Return the [X, Y] coordinate for the center point of the cell that contains the specified text.  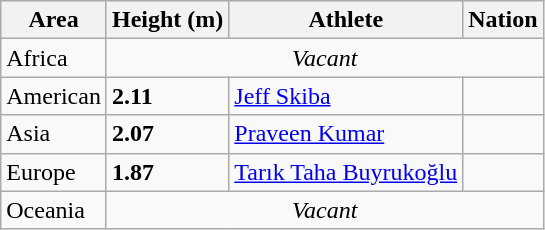
Jeff Skiba [346, 96]
Athlete [346, 20]
2.11 [167, 96]
Praveen Kumar [346, 134]
Height (m) [167, 20]
Africa [54, 58]
Europe [54, 172]
Nation [503, 20]
Area [54, 20]
American [54, 96]
1.87 [167, 172]
2.07 [167, 134]
Asia [54, 134]
Tarık Taha Buyrukoğlu [346, 172]
Oceania [54, 210]
